For the text-containing cell, return its midpoint in (x, y) coordinate format. 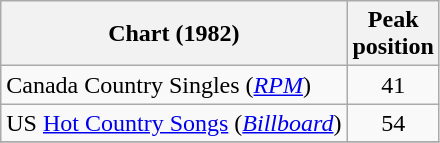
41 (393, 85)
Peakposition (393, 34)
Chart (1982) (174, 34)
Canada Country Singles (RPM) (174, 85)
US Hot Country Songs (Billboard) (174, 123)
54 (393, 123)
